Return the [X, Y] coordinate for the center point of the cell that contains the specified text.  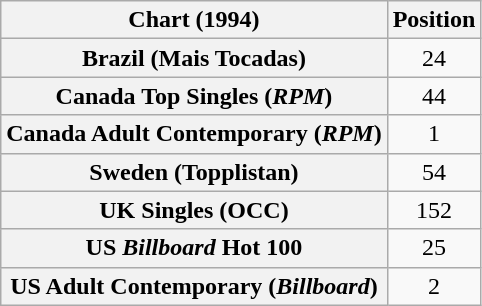
Canada Top Singles (RPM) [194, 96]
US Billboard Hot 100 [194, 248]
Position [434, 20]
44 [434, 96]
1 [434, 134]
152 [434, 210]
54 [434, 172]
Sweden (Topplistan) [194, 172]
Chart (1994) [194, 20]
UK Singles (OCC) [194, 210]
Canada Adult Contemporary (RPM) [194, 134]
25 [434, 248]
2 [434, 286]
US Adult Contemporary (Billboard) [194, 286]
Brazil (Mais Tocadas) [194, 58]
24 [434, 58]
